Locate the cell with the specified text and output its [X, Y] center coordinate. 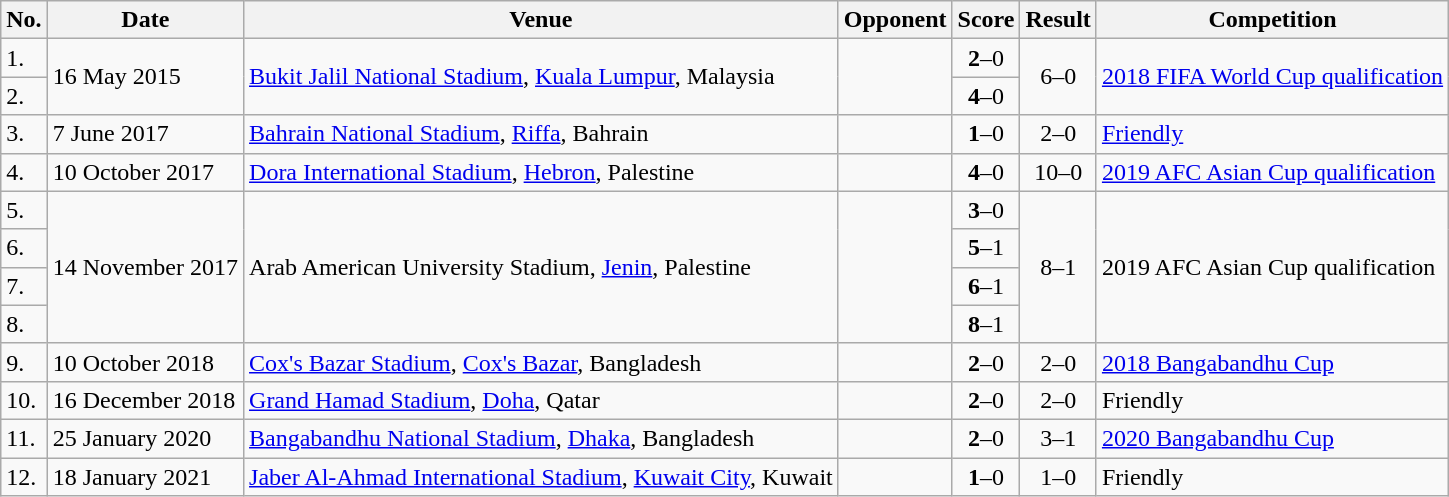
3–1 [1058, 438]
Grand Hamad Stadium, Doha, Qatar [542, 400]
12. [24, 477]
Bangabandhu National Stadium, Dhaka, Bangladesh [542, 438]
Arab American University Stadium, Jenin, Palestine [542, 267]
10. [24, 400]
Score [986, 20]
Opponent [895, 20]
7 June 2017 [145, 134]
6–1 [986, 286]
3–0 [986, 210]
Dora International Stadium, Hebron, Palestine [542, 172]
11. [24, 438]
2018 FIFA World Cup qualification [1272, 77]
9. [24, 362]
6–0 [1058, 77]
6. [24, 248]
Cox's Bazar Stadium, Cox's Bazar, Bangladesh [542, 362]
25 January 2020 [145, 438]
14 November 2017 [145, 267]
Competition [1272, 20]
Result [1058, 20]
5–1 [986, 248]
5. [24, 210]
No. [24, 20]
4. [24, 172]
18 January 2021 [145, 477]
Bahrain National Stadium, Riffa, Bahrain [542, 134]
16 December 2018 [145, 400]
2020 Bangabandhu Cup [1272, 438]
8. [24, 324]
1. [24, 58]
Bukit Jalil National Stadium, Kuala Lumpur, Malaysia [542, 77]
10 October 2018 [145, 362]
Jaber Al-Ahmad International Stadium, Kuwait City, Kuwait [542, 477]
2018 Bangabandhu Cup [1272, 362]
3. [24, 134]
10–0 [1058, 172]
Venue [542, 20]
7. [24, 286]
Date [145, 20]
10 October 2017 [145, 172]
2. [24, 96]
16 May 2015 [145, 77]
